Identify which cell holds the provided text, then report its (x, y) central coordinate. 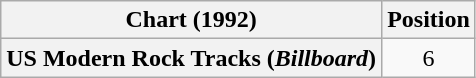
6 (429, 58)
Chart (1992) (192, 20)
Position (429, 20)
US Modern Rock Tracks (Billboard) (192, 58)
